For the text-containing cell, return its midpoint in [x, y] coordinate format. 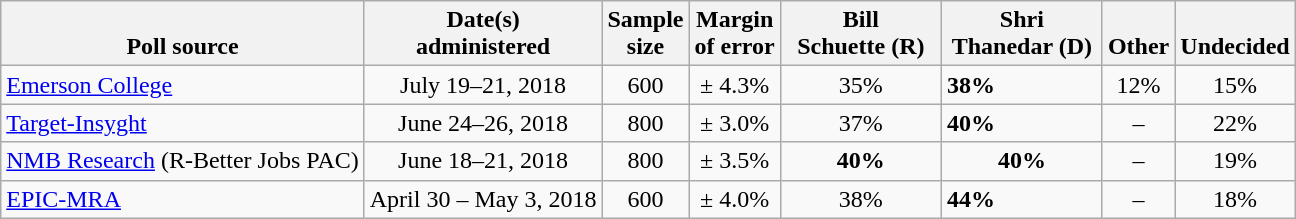
July 19–21, 2018 [483, 85]
Poll source [182, 34]
Marginof error [734, 34]
Target-Insyght [182, 123]
12% [1138, 85]
NMB Research (R-Better Jobs PAC) [182, 161]
± 3.0% [734, 123]
± 3.5% [734, 161]
18% [1235, 199]
Emerson College [182, 85]
June 18–21, 2018 [483, 161]
15% [1235, 85]
Date(s)administered [483, 34]
Samplesize [646, 34]
± 4.3% [734, 85]
44% [1022, 199]
Other [1138, 34]
37% [860, 123]
June 24–26, 2018 [483, 123]
± 4.0% [734, 199]
BillSchuette (R) [860, 34]
April 30 – May 3, 2018 [483, 199]
Undecided [1235, 34]
22% [1235, 123]
EPIC-MRA [182, 199]
ShriThanedar (D) [1022, 34]
19% [1235, 161]
35% [860, 85]
